Output the [x, y] coordinate of the center of the cell containing the given text.  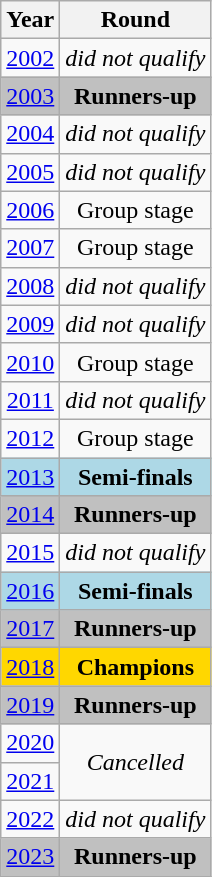
Champions [136, 667]
2009 [30, 324]
2014 [30, 515]
2018 [30, 667]
Year [30, 20]
2020 [30, 743]
2010 [30, 362]
2011 [30, 400]
2021 [30, 781]
2006 [30, 210]
2008 [30, 286]
2015 [30, 553]
2003 [30, 96]
2013 [30, 477]
2017 [30, 629]
2005 [30, 172]
2016 [30, 591]
2004 [30, 134]
2019 [30, 705]
2023 [30, 857]
2002 [30, 58]
2022 [30, 819]
2007 [30, 248]
Round [136, 20]
Cancelled [136, 762]
2012 [30, 438]
